From the cell containing the given text, extract its center point as (X, Y) coordinate. 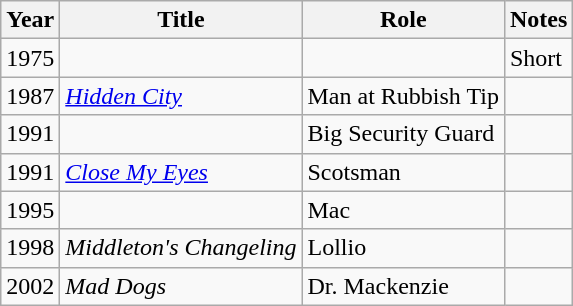
2002 (30, 286)
Notes (538, 20)
Scotsman (403, 172)
Short (538, 58)
Middleton's Changeling (181, 248)
1975 (30, 58)
Mac (403, 210)
Role (403, 20)
Year (30, 20)
Hidden City (181, 96)
Mad Dogs (181, 286)
Big Security Guard (403, 134)
Dr. Mackenzie (403, 286)
1998 (30, 248)
Title (181, 20)
Lollio (403, 248)
1987 (30, 96)
1995 (30, 210)
Man at Rubbish Tip (403, 96)
Close My Eyes (181, 172)
